Scan for the cell matching the given text and deliver its [X, Y] coordinate at center. 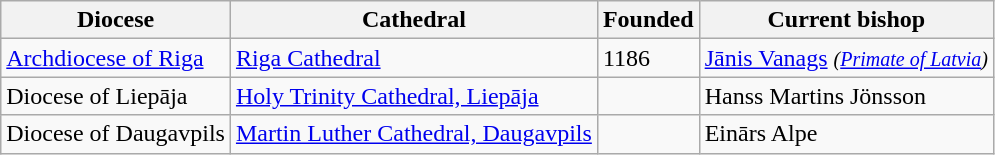
Archdiocese of Riga [116, 58]
Cathedral [414, 20]
Riga Cathedral [414, 58]
Current bishop [846, 20]
1186 [648, 58]
Hanss Martins Jönsson [846, 96]
Founded [648, 20]
Holy Trinity Cathedral, Liepāja [414, 96]
Diocese of Liepāja [116, 96]
Jānis Vanags (Primate of Latvia) [846, 58]
Martin Luther Cathedral, Daugavpils [414, 134]
Diocese [116, 20]
Einārs Alpe [846, 134]
Diocese of Daugavpils [116, 134]
